Search for the cell housing the specified text and yield its [X, Y] center coordinate. 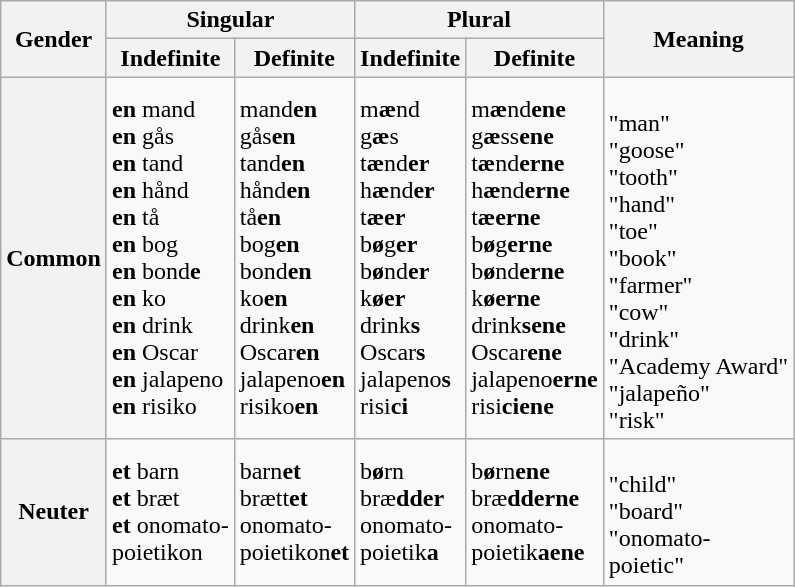
mændenegæssenetændernehændernetæernebøgernebøndernekøernedrinkseneOscarenejalapenoernerisiciene [535, 258]
Gender [54, 39]
en manden gåsen tanden hånden tåen bogen bondeen koen drinken Oscaren jalapenoen risiko [170, 258]
Common [54, 258]
børnbrædderonomato-poietika [410, 512]
barnetbrættetonomato-poietikonet [294, 512]
"child""board""onomato-poietic" [698, 512]
Meaning [698, 39]
Neuter [54, 512]
mandengåsentandenhåndentåenbogenbondenkoendrinkenOscarenjalapenoenrisikoen [294, 258]
et barnet brætet onomato-poietikon [170, 512]
Plural [480, 20]
Singular [230, 20]
børnenebrædderneonomato-poietikaene [535, 512]
"man""goose""tooth""hand""toe""book""farmer""cow""drink""Academy Award""jalapeño""risk" [698, 258]
mændgæstænderhændertæerbøgerbønderkøerdrinksOscarsjalapenosrisici [410, 258]
